Capture the cell that displays the provided text and extract its [X, Y] central coordinate. 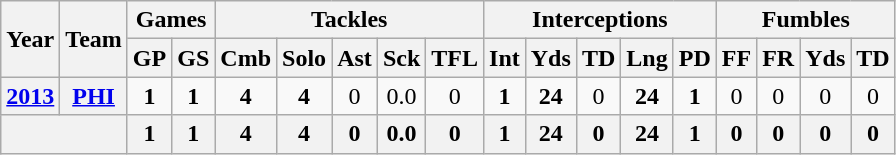
Solo [304, 58]
Sck [401, 58]
Lng [647, 58]
FF [736, 58]
PD [694, 58]
Year [30, 39]
GP [149, 58]
Fumbles [806, 20]
2013 [30, 96]
PHI [94, 96]
Games [170, 20]
Ast [355, 58]
FR [778, 58]
Team [94, 39]
TFL [455, 58]
Interceptions [600, 20]
Cmb [246, 58]
Tackles [350, 20]
Int [505, 58]
GS [194, 58]
